From the cell containing the given text, extract its center point as [x, y] coordinate. 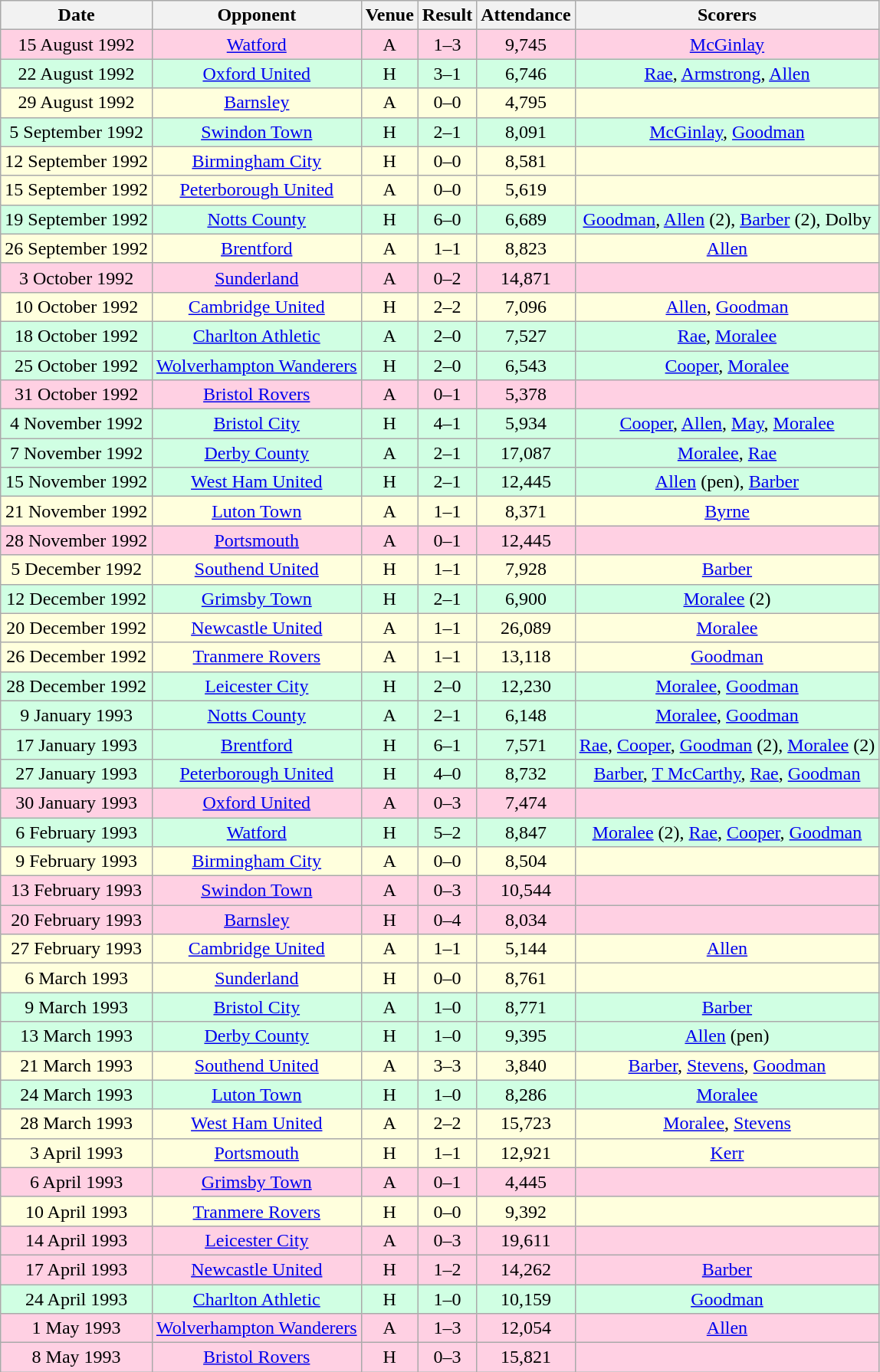
19,611 [526, 1240]
8,286 [526, 1095]
8,847 [526, 832]
28 December 1992 [77, 686]
6,148 [526, 715]
12 September 1992 [77, 161]
4 November 1992 [77, 424]
5,144 [526, 949]
6,746 [526, 74]
8,504 [526, 862]
15,821 [526, 1357]
9 January 1993 [77, 715]
Kerr [727, 1153]
3,840 [526, 1065]
5 December 1992 [77, 569]
14 April 1993 [77, 1240]
20 December 1992 [77, 628]
4–1 [447, 424]
18 October 1992 [77, 336]
8,761 [526, 978]
10 October 1992 [77, 307]
28 March 1993 [77, 1124]
Rae, Cooper, Goodman (2), Moralee (2) [727, 744]
Scorers [727, 15]
5 September 1992 [77, 132]
6,543 [526, 366]
7,527 [526, 336]
9,392 [526, 1211]
6–0 [447, 219]
28 November 1992 [77, 540]
4,795 [526, 103]
7,571 [526, 744]
4,445 [526, 1182]
5,934 [526, 424]
Moralee, Rae [727, 453]
26 December 1992 [77, 657]
19 September 1992 [77, 219]
7 November 1992 [77, 453]
8 May 1993 [77, 1357]
Opponent [256, 15]
8,732 [526, 773]
8,823 [526, 248]
9,745 [526, 44]
Byrne [727, 511]
27 February 1993 [77, 949]
Barber, T McCarthy, Rae, Goodman [727, 773]
5–2 [447, 832]
20 February 1993 [77, 920]
12,054 [526, 1328]
8,771 [526, 1007]
30 January 1993 [77, 803]
10 April 1993 [77, 1211]
4–0 [447, 773]
15,723 [526, 1124]
6 March 1993 [77, 978]
12,921 [526, 1153]
Venue [389, 15]
3–1 [447, 74]
3 April 1993 [77, 1153]
9 February 1993 [77, 862]
7,096 [526, 307]
24 April 1993 [77, 1299]
12 December 1992 [77, 599]
Barber, Stevens, Goodman [727, 1065]
3–3 [447, 1065]
14,871 [526, 277]
15 August 1992 [77, 44]
13 February 1993 [77, 891]
10,544 [526, 891]
24 March 1993 [77, 1095]
26 September 1992 [77, 248]
Date [77, 15]
McGinlay [727, 44]
Attendance [526, 15]
Moralee (2) [727, 599]
Rae, Armstrong, Allen [727, 74]
6,689 [526, 219]
8,034 [526, 920]
Moralee, Stevens [727, 1124]
15 September 1992 [77, 190]
7,928 [526, 569]
15 November 1992 [77, 482]
8,371 [526, 511]
26,089 [526, 628]
1–2 [447, 1269]
6–1 [447, 744]
5,619 [526, 190]
Cooper, Allen, May, Moralee [727, 424]
Allen, Goodman [727, 307]
17,087 [526, 453]
0–2 [447, 277]
5,378 [526, 395]
Goodman, Allen (2), Barber (2), Dolby [727, 219]
Moralee (2), Rae, Cooper, Goodman [727, 832]
25 October 1992 [77, 366]
6 February 1993 [77, 832]
9,395 [526, 1036]
29 August 1992 [77, 103]
9 March 1993 [77, 1007]
10,159 [526, 1299]
Cooper, Moralee [727, 366]
12,230 [526, 686]
Result [447, 15]
McGinlay, Goodman [727, 132]
6 April 1993 [77, 1182]
27 January 1993 [77, 773]
1 May 1993 [77, 1328]
Allen (pen), Barber [727, 482]
22 August 1992 [77, 74]
31 October 1992 [77, 395]
14,262 [526, 1269]
6,900 [526, 599]
13 March 1993 [77, 1036]
8,091 [526, 132]
Rae, Moralee [727, 336]
8,581 [526, 161]
17 January 1993 [77, 744]
7,474 [526, 803]
13,118 [526, 657]
Allen (pen) [727, 1036]
21 March 1993 [77, 1065]
17 April 1993 [77, 1269]
21 November 1992 [77, 511]
0–4 [447, 920]
3 October 1992 [77, 277]
